Output the (X, Y) coordinate of the center of the cell containing the given text.  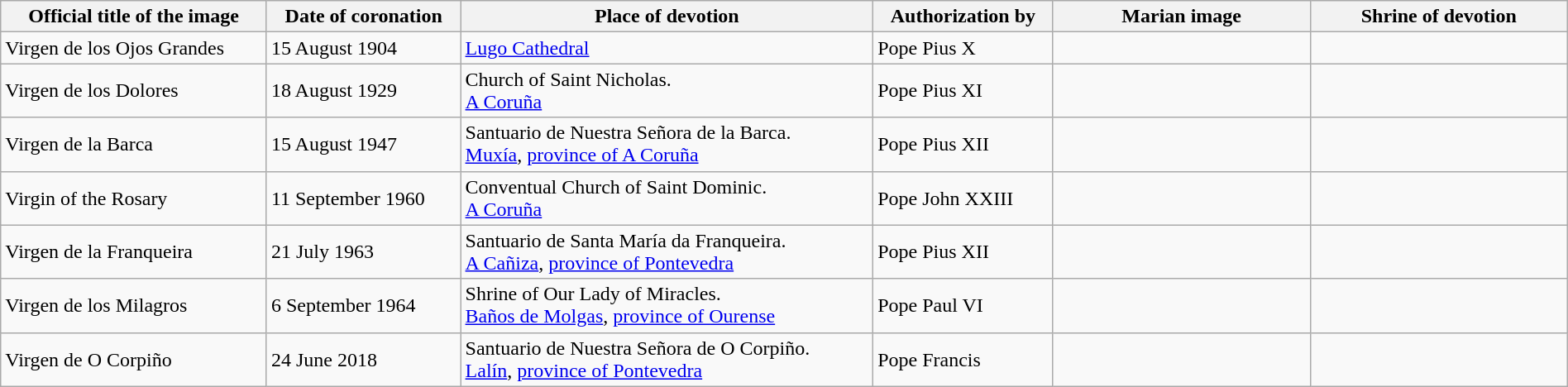
Place of devotion (667, 17)
Virgen de los Ojos Grandes (134, 48)
Shrine of Our Lady of Miracles.Baños de Molgas, province of Ourense (667, 306)
15 August 1904 (364, 48)
21 July 1963 (364, 251)
Church of Saint Nicholas.A Coruña (667, 91)
11 September 1960 (364, 198)
Official title of the image (134, 17)
Pope Francis (963, 359)
Pope Paul VI (963, 306)
Date of coronation (364, 17)
Conventual Church of Saint Dominic.A Coruña (667, 198)
Shrine of devotion (1439, 17)
Authorization by (963, 17)
Virgin of the Rosary (134, 198)
Pope John XXIII (963, 198)
Santuario de Santa María da Franqueira.A Cañiza, province of Pontevedra (667, 251)
6 September 1964 (364, 306)
Virgen de los Milagros (134, 306)
18 August 1929 (364, 91)
Pope Pius XI (963, 91)
Santuario de Nuestra Señora de O Corpiño.Lalín, province of Pontevedra (667, 359)
Virgen de O Corpiño (134, 359)
Virgen de la Franqueira (134, 251)
Virgen de la Barca (134, 144)
15 August 1947 (364, 144)
Pope Pius X (963, 48)
Virgen de los Dolores (134, 91)
Marian image (1181, 17)
Santuario de Nuestra Señora de la Barca.Muxía, province of A Coruña (667, 144)
Lugo Cathedral (667, 48)
24 June 2018 (364, 359)
